Output the [x, y] coordinate of the center of the cell containing the given text.  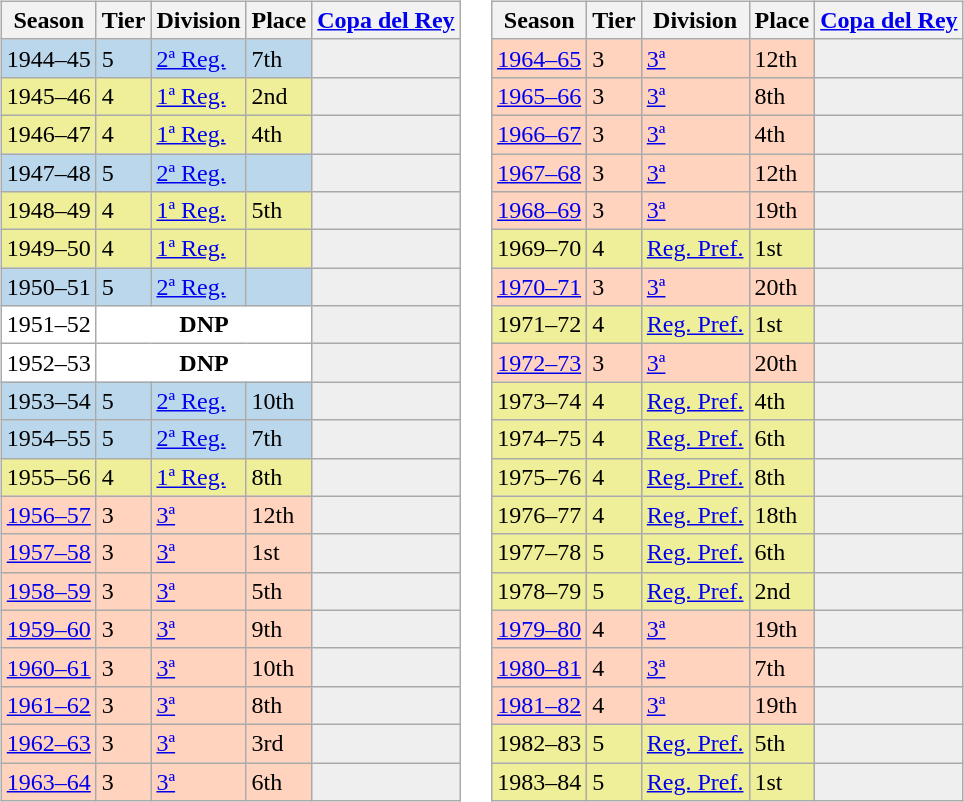
1947–48 [48, 173]
1950–51 [48, 287]
1980–81 [540, 667]
3rd [279, 743]
1964–65 [540, 58]
1975–76 [540, 477]
1956–57 [48, 515]
1953–54 [48, 401]
1977–78 [540, 553]
1981–82 [540, 705]
18th [782, 515]
1962–63 [48, 743]
1970–71 [540, 287]
1966–67 [540, 134]
1972–73 [540, 363]
1957–58 [48, 553]
1951–52 [48, 325]
1965–66 [540, 96]
1946–47 [48, 134]
1959–60 [48, 629]
1960–61 [48, 667]
1949–50 [48, 249]
1952–53 [48, 363]
1971–72 [540, 325]
1948–49 [48, 211]
1945–46 [48, 96]
1955–56 [48, 477]
1979–80 [540, 629]
1969–70 [540, 249]
1958–59 [48, 591]
1982–83 [540, 743]
1954–55 [48, 439]
1973–74 [540, 401]
1967–68 [540, 173]
9th [279, 629]
1976–77 [540, 515]
1974–75 [540, 439]
1968–69 [540, 211]
1978–79 [540, 591]
1983–84 [540, 781]
1944–45 [48, 58]
1961–62 [48, 705]
1963–64 [48, 781]
